Search for the cell housing the specified text and yield its (x, y) center coordinate. 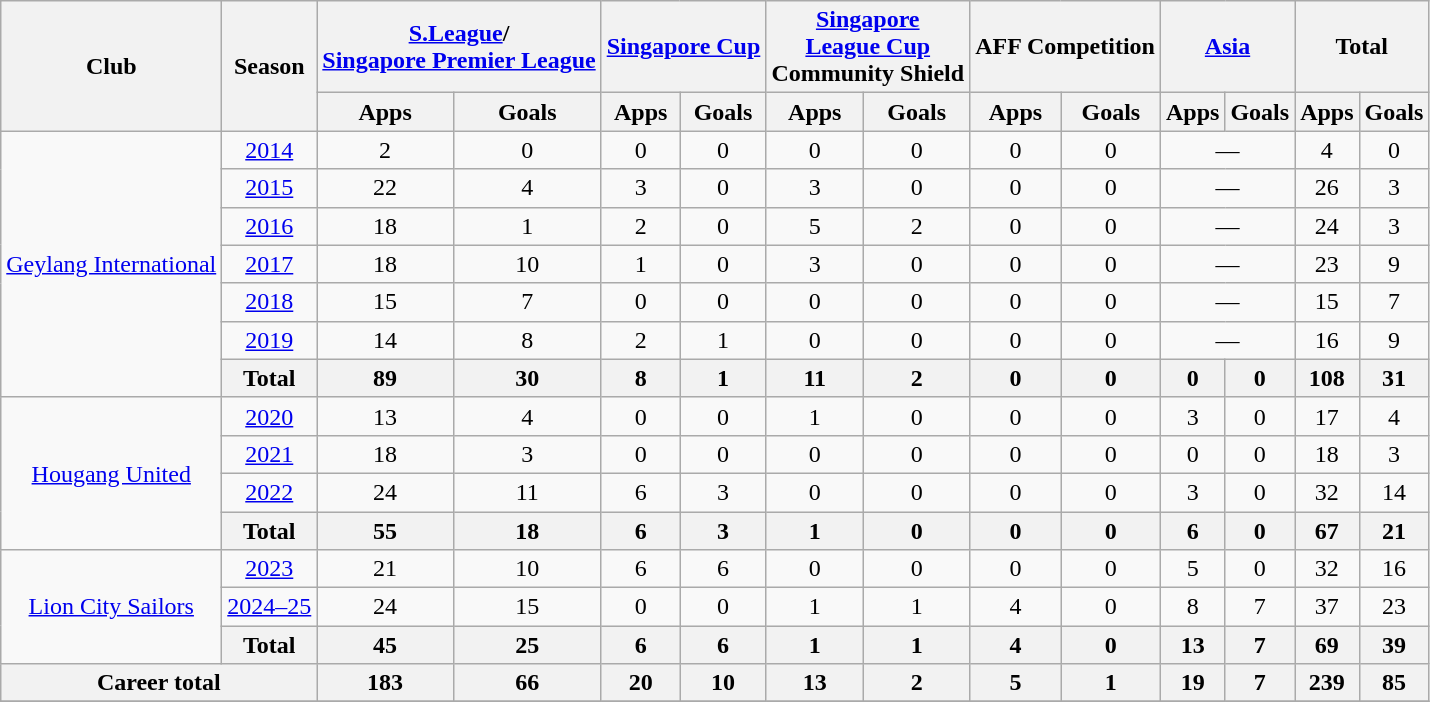
2024–25 (270, 607)
2016 (270, 226)
Career total (159, 683)
25 (527, 645)
37 (1327, 607)
2021 (270, 454)
39 (1394, 645)
31 (1394, 378)
Season (270, 66)
2022 (270, 492)
2017 (270, 264)
Club (112, 66)
S.League/ Singapore Premier League (459, 47)
19 (1192, 683)
89 (386, 378)
Geylang International (112, 264)
2014 (270, 150)
Lion City Sailors (112, 607)
17 (1327, 416)
Asia (1227, 47)
2019 (270, 340)
SingaporeLeague Cup Community Shield (868, 47)
2023 (270, 569)
26 (1327, 188)
108 (1327, 378)
239 (1327, 683)
2015 (270, 188)
67 (1327, 531)
69 (1327, 645)
183 (386, 683)
AFF Competition (1066, 47)
55 (386, 531)
Hougang United (112, 473)
2018 (270, 302)
30 (527, 378)
66 (527, 683)
85 (1394, 683)
22 (386, 188)
2020 (270, 416)
Singapore Cup (684, 47)
20 (640, 683)
45 (386, 645)
